From the cell containing the given text, extract its center point as (x, y) coordinate. 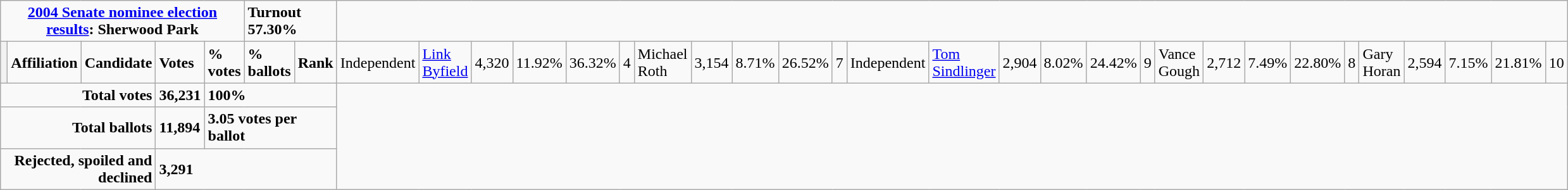
36,231 (180, 95)
8.71% (756, 62)
7.15% (1468, 62)
2,712 (1224, 62)
Tom Sindlinger (964, 62)
9 (1148, 62)
100% (271, 95)
Votes (180, 62)
Candidate (118, 62)
3,154 (711, 62)
8.02% (1063, 62)
21.81% (1519, 62)
Rank (315, 62)
2,904 (1020, 62)
% votes (224, 62)
Affiliation (44, 62)
3.05 votes per ballot (271, 128)
Gary Horan (1382, 62)
4,320 (492, 62)
7.49% (1268, 62)
11.92% (539, 62)
Vance Gough (1179, 62)
Total votes (78, 95)
36.32% (592, 62)
Michael Roth (663, 62)
Turnout 57.30% (290, 22)
Rejected, spoiled and declined (78, 168)
2,594 (1425, 62)
10 (1557, 62)
4 (626, 62)
7 (839, 62)
11,894 (180, 128)
Total ballots (78, 128)
24.42% (1114, 62)
3,291 (246, 168)
8 (1352, 62)
22.80% (1317, 62)
% ballots (270, 62)
Link Byfield (445, 62)
26.52% (805, 62)
2004 Senate nominee election results: Sherwood Park (123, 22)
